Pinpoint the cell where the given text exists, returning its [x, y] midpoint coordinate. 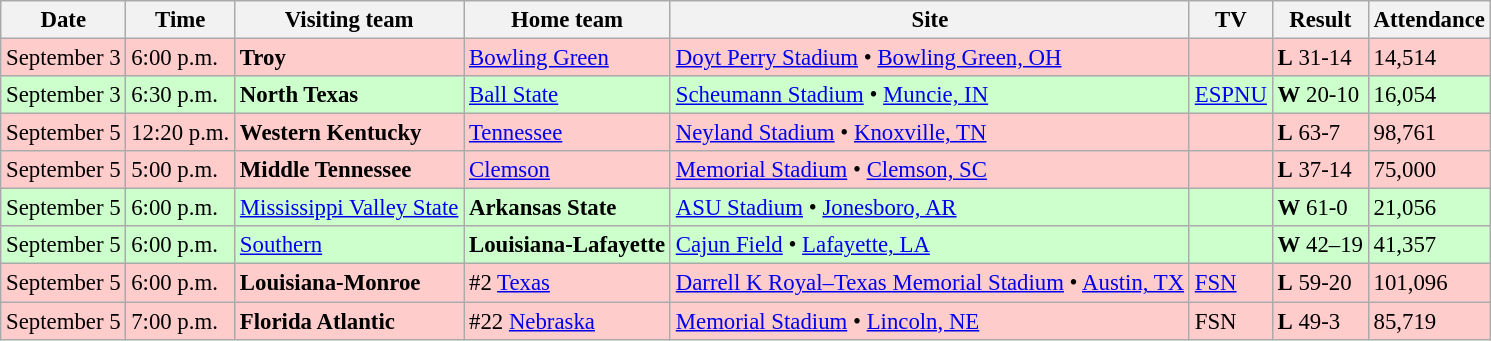
ASU Stadium • Jonesboro, AR [930, 208]
L 49-3 [1320, 321]
Middle Tennessee [350, 170]
Doyt Perry Stadium • Bowling Green, OH [930, 58]
Arkansas State [568, 208]
L 31-14 [1320, 58]
Mississippi Valley State [350, 208]
Louisiana-Lafayette [568, 245]
Louisiana-Monroe [350, 283]
101,096 [1429, 283]
Western Kentucky [350, 133]
16,054 [1429, 95]
#2 Texas [568, 283]
7:00 p.m. [180, 321]
12:20 p.m. [180, 133]
Scheumann Stadium • Muncie, IN [930, 95]
Time [180, 20]
L 63-7 [1320, 133]
Clemson [568, 170]
75,000 [1429, 170]
6:30 p.m. [180, 95]
W 61-0 [1320, 208]
Memorial Stadium • Lincoln, NE [930, 321]
Home team [568, 20]
L 37-14 [1320, 170]
#22 Nebraska [568, 321]
5:00 p.m. [180, 170]
98,761 [1429, 133]
W 20-10 [1320, 95]
L 59-20 [1320, 283]
14,514 [1429, 58]
TV [1230, 20]
Neyland Stadium • Knoxville, TN [930, 133]
Date [64, 20]
W 42–19 [1320, 245]
41,357 [1429, 245]
Florida Atlantic [350, 321]
Troy [350, 58]
North Texas [350, 95]
Visiting team [350, 20]
Tennessee [568, 133]
Ball State [568, 95]
Result [1320, 20]
Bowling Green [568, 58]
Cajun Field • Lafayette, LA [930, 245]
Memorial Stadium • Clemson, SC [930, 170]
Southern [350, 245]
85,719 [1429, 321]
Darrell K Royal–Texas Memorial Stadium • Austin, TX [930, 283]
ESPNU [1230, 95]
21,056 [1429, 208]
Site [930, 20]
Attendance [1429, 20]
